Scan for the cell matching the given text and deliver its [x, y] coordinate at center. 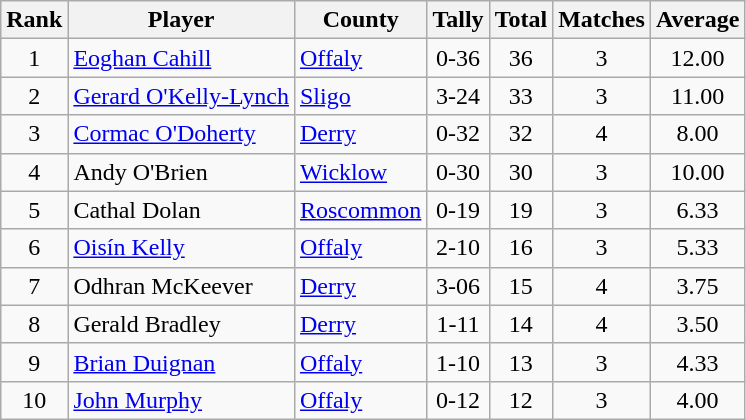
Roscommon [360, 210]
0-32 [458, 134]
6 [34, 248]
0-36 [458, 58]
36 [521, 58]
11.00 [698, 96]
4.00 [698, 400]
Tally [458, 20]
15 [521, 286]
3.75 [698, 286]
12.00 [698, 58]
3.50 [698, 324]
Gerald Bradley [182, 324]
Odhran McKeever [182, 286]
1-10 [458, 362]
0-30 [458, 172]
3-24 [458, 96]
33 [521, 96]
Cathal Dolan [182, 210]
2 [34, 96]
10 [34, 400]
9 [34, 362]
1-11 [458, 324]
Wicklow [360, 172]
5 [34, 210]
8.00 [698, 134]
16 [521, 248]
3-06 [458, 286]
Cormac O'Doherty [182, 134]
Brian Duignan [182, 362]
Matches [602, 20]
Eoghan Cahill [182, 58]
County [360, 20]
30 [521, 172]
32 [521, 134]
2-10 [458, 248]
6.33 [698, 210]
Gerard O'Kelly-Lynch [182, 96]
1 [34, 58]
8 [34, 324]
4.33 [698, 362]
10.00 [698, 172]
12 [521, 400]
5.33 [698, 248]
14 [521, 324]
Player [182, 20]
13 [521, 362]
Total [521, 20]
Rank [34, 20]
John Murphy [182, 400]
0-12 [458, 400]
19 [521, 210]
Average [698, 20]
Oisín Kelly [182, 248]
7 [34, 286]
0-19 [458, 210]
Sligo [360, 96]
Andy O'Brien [182, 172]
